Locate the cell with the specified text and output its [x, y] center coordinate. 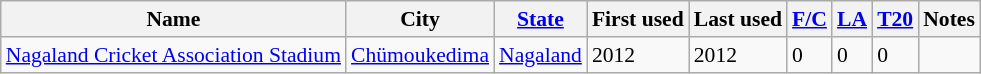
Notes [949, 19]
Last used [738, 19]
Chümoukedima [420, 55]
First used [638, 19]
City [420, 19]
Nagaland Cricket Association Stadium [174, 55]
LA [852, 19]
Name [174, 19]
State [540, 19]
F/C [810, 19]
Nagaland [540, 55]
T20 [895, 19]
